Return the (x, y) coordinate for the center point of the cell that contains the specified text.  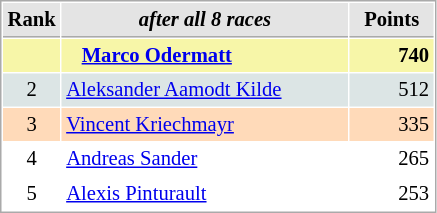
Points (392, 20)
253 (392, 194)
after all 8 races (205, 20)
Marco Odermatt (205, 56)
265 (392, 158)
4 (32, 158)
Aleksander Aamodt Kilde (205, 90)
5 (32, 194)
Andreas Sander (205, 158)
Alexis Pinturault (205, 194)
335 (392, 124)
2 (32, 90)
Vincent Kriechmayr (205, 124)
740 (392, 56)
Rank (32, 20)
3 (32, 124)
512 (392, 90)
